Provide the (X, Y) coordinate of the cell's center where the given text is located.  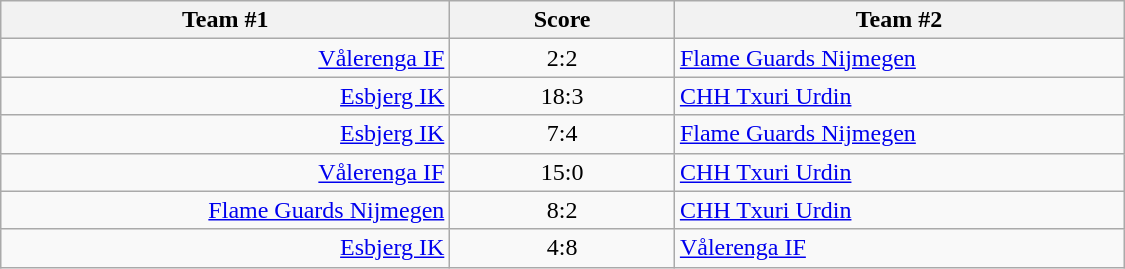
Score (562, 20)
8:2 (562, 210)
2:2 (562, 58)
Team #2 (898, 20)
Team #1 (226, 20)
18:3 (562, 96)
7:4 (562, 134)
15:0 (562, 172)
4:8 (562, 248)
